Scan for the cell matching the given text and deliver its (x, y) coordinate at center. 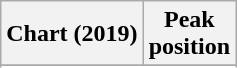
Chart (2019) (72, 34)
Peakposition (189, 34)
